Return the [x, y] coordinate for the center point of the cell that contains the specified text.  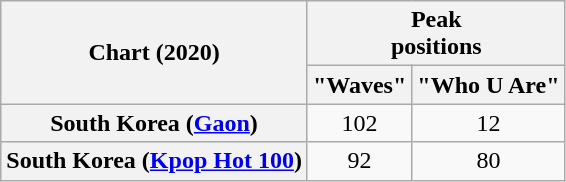
80 [488, 161]
"Waves" [359, 85]
South Korea (Kpop Hot 100) [154, 161]
12 [488, 123]
Peakpositions [436, 34]
102 [359, 123]
92 [359, 161]
"Who U Are" [488, 85]
Chart (2020) [154, 52]
South Korea (Gaon) [154, 123]
